Output the [x, y] coordinate of the center of the cell containing the given text.  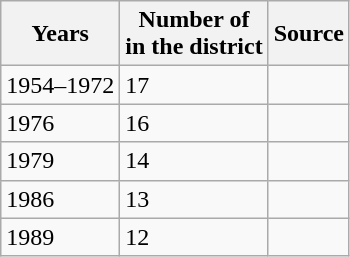
1979 [60, 161]
Years [60, 34]
16 [194, 123]
1986 [60, 199]
1976 [60, 123]
17 [194, 85]
1989 [60, 237]
Source [308, 34]
1954–1972 [60, 85]
13 [194, 199]
14 [194, 161]
Number of in the district [194, 34]
12 [194, 237]
